Provide the [X, Y] coordinate of the cell's center where the given text is located.  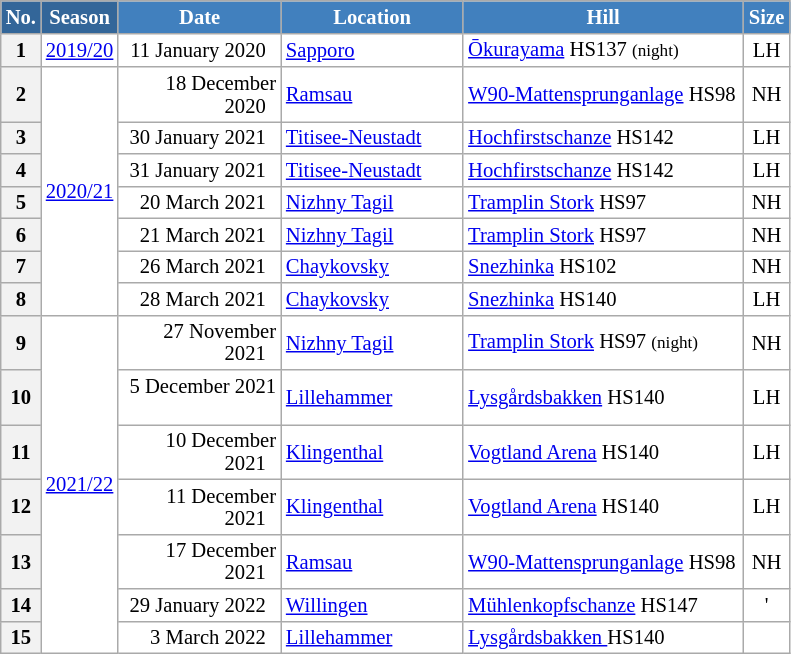
Mühlenkopfschanze HS147 [603, 604]
Size [766, 16]
21 March 2021 [200, 234]
15 [21, 637]
2021/22 [80, 484]
10 [21, 398]
Season [80, 16]
Snezhinka HS102 [603, 266]
Ōkurayama HS137 (night) [603, 50]
28 March 2021 [200, 298]
Sapporo [372, 50]
30 January 2021 [200, 137]
Willingen [372, 604]
14 [21, 604]
No. [21, 16]
6 [21, 234]
29 January 2022 [200, 604]
Hill [603, 16]
1 [21, 50]
2 [21, 94]
26 March 2021 [200, 266]
8 [21, 298]
11 [21, 452]
17 December 2021 [200, 562]
' [766, 604]
5 [21, 202]
Date [200, 16]
20 March 2021 [200, 202]
10 December 2021 [200, 452]
2019/20 [80, 50]
18 December 2020 [200, 94]
3 March 2022 [200, 637]
3 [21, 137]
Snezhinka HS140 [603, 298]
31 January 2021 [200, 170]
Location [372, 16]
7 [21, 266]
12 [21, 506]
4 [21, 170]
9 [21, 342]
Tramplin Stork HS97 (night) [603, 342]
11 December 2021 [200, 506]
27 November 2021 [200, 342]
13 [21, 562]
11 January 2020 [200, 50]
2020/21 [80, 190]
5 December 2021 [200, 398]
